Find where the given text appears and provide that cell's center as [X, Y] coordinate. 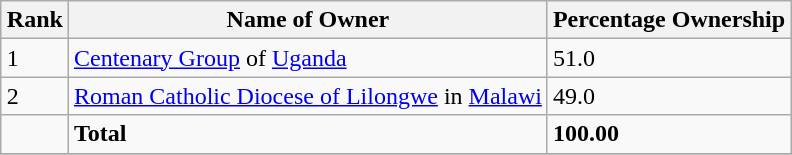
Name of Owner [308, 20]
Roman Catholic Diocese of Lilongwe in Malawi [308, 96]
Percentage Ownership [668, 20]
51.0 [668, 58]
100.00 [668, 134]
2 [34, 96]
Total [308, 134]
1 [34, 58]
49.0 [668, 96]
Rank [34, 20]
Centenary Group of Uganda [308, 58]
